Locate the cell with the specified text and output its (x, y) center coordinate. 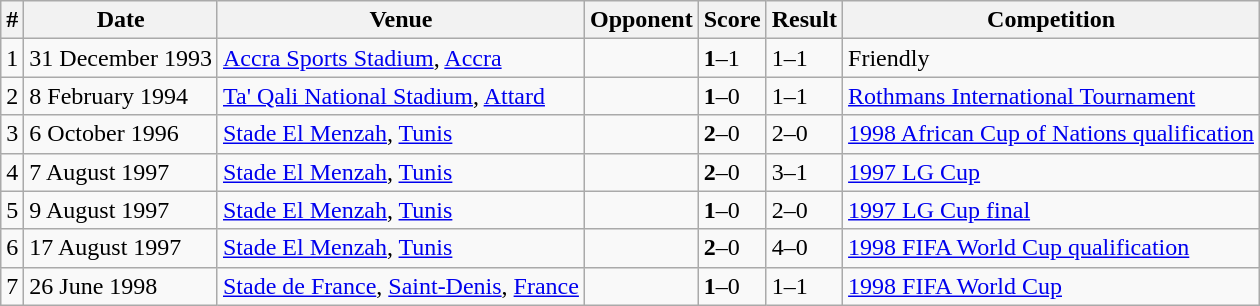
# (12, 20)
7 (12, 286)
Venue (400, 20)
1 (12, 58)
Score (732, 20)
1998 FIFA World Cup qualification (1052, 248)
Accra Sports Stadium, Accra (400, 58)
1997 LG Cup final (1052, 210)
9 August 1997 (121, 210)
5 (12, 210)
Friendly (1052, 58)
1998 African Cup of Nations qualification (1052, 134)
4–0 (804, 248)
1998 FIFA World Cup (1052, 286)
8 February 1994 (121, 96)
6 (12, 248)
6 October 1996 (121, 134)
17 August 1997 (121, 248)
7 August 1997 (121, 172)
Result (804, 20)
Stade de France, Saint-Denis, France (400, 286)
3–1 (804, 172)
31 December 1993 (121, 58)
Ta' Qali National Stadium, Attard (400, 96)
Opponent (641, 20)
2 (12, 96)
3 (12, 134)
Competition (1052, 20)
4 (12, 172)
Date (121, 20)
1997 LG Cup (1052, 172)
26 June 1998 (121, 286)
Rothmans International Tournament (1052, 96)
